For the text-containing cell, return its midpoint in (X, Y) coordinate format. 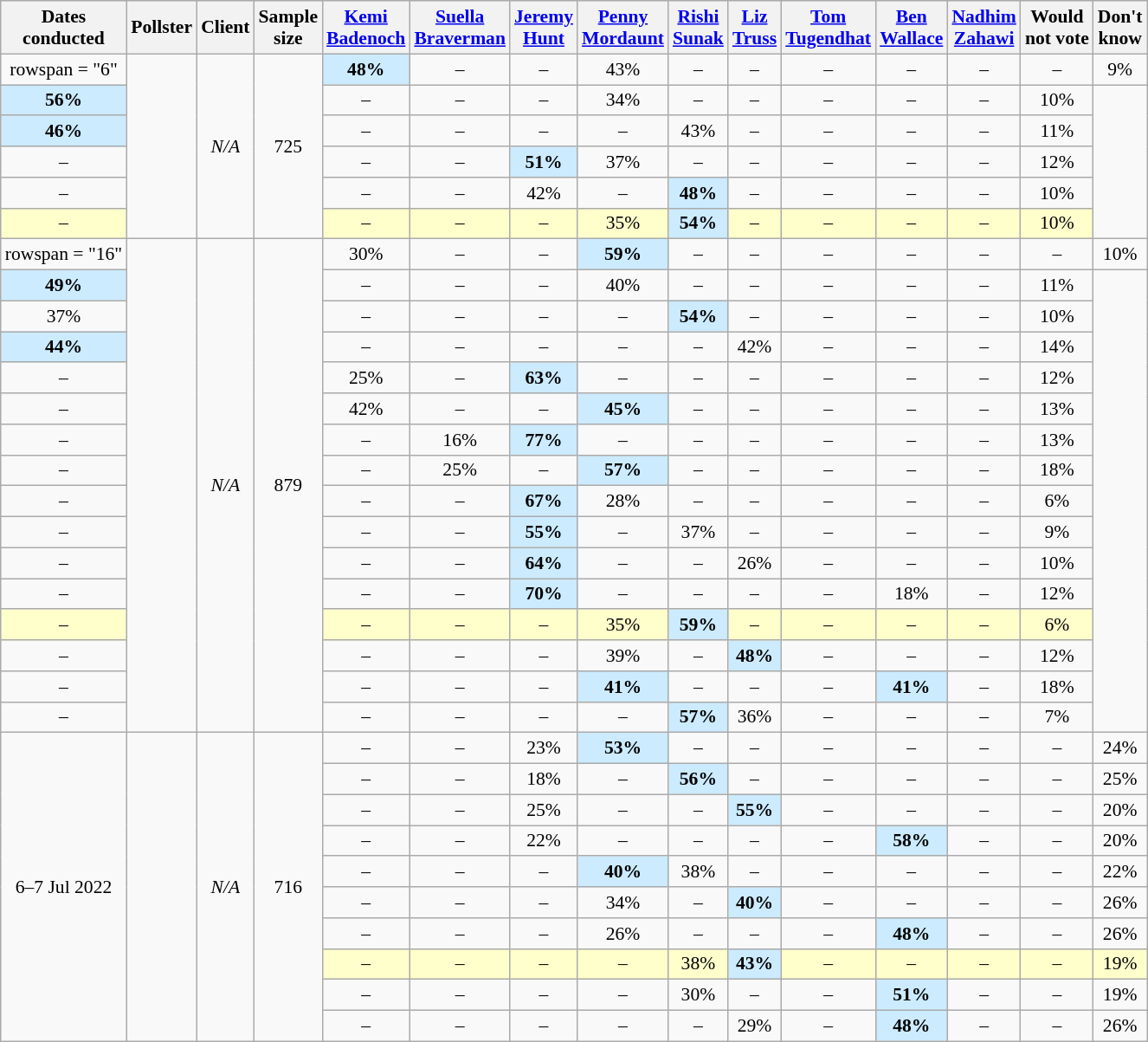
49% (64, 286)
716 (288, 887)
879 (288, 486)
24% (1120, 748)
63% (544, 379)
BenWallace (911, 28)
28% (623, 502)
77% (544, 440)
53% (623, 748)
Don'tknow (1120, 28)
RishiSunak (698, 28)
44% (64, 347)
64% (544, 563)
67% (544, 502)
Datesconducted (64, 28)
Client (225, 28)
7% (1057, 717)
PennyMordaunt (623, 28)
Samplesize (288, 28)
70% (544, 594)
Pollster (161, 28)
14% (1057, 347)
TomTugendhat (828, 28)
45% (623, 409)
rowspan = "16" (64, 255)
36% (755, 717)
46% (64, 132)
Wouldnot vote (1057, 28)
LizTruss (755, 28)
23% (544, 748)
6–7 Jul 2022 (64, 887)
KemiBadenoch (365, 28)
58% (911, 841)
39% (623, 656)
725 (288, 146)
NadhimZahawi (984, 28)
rowspan = "6" (64, 69)
JeremyHunt (544, 28)
29% (755, 1026)
16% (460, 440)
SuellaBraverman (460, 28)
